Capture the cell that displays the provided text and extract its [X, Y] central coordinate. 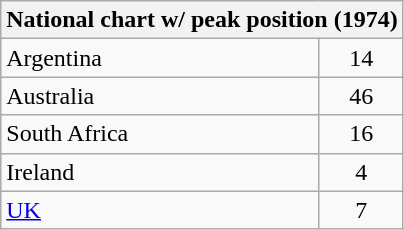
14 [361, 58]
South Africa [160, 134]
UK [160, 210]
16 [361, 134]
Argentina [160, 58]
7 [361, 210]
National chart w/ peak position (1974) [202, 20]
Australia [160, 96]
4 [361, 172]
Ireland [160, 172]
46 [361, 96]
